Determine the [x, y] coordinate at the center of the cell enclosing the given text.  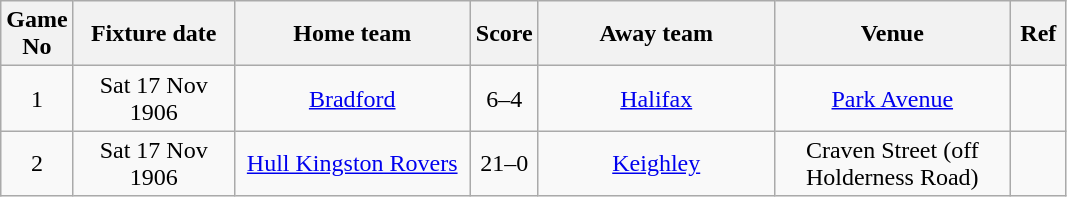
Halifax [656, 98]
1 [37, 98]
Home team [352, 34]
Hull Kingston Rovers [352, 164]
Bradford [352, 98]
Keighley [656, 164]
2 [37, 164]
Game No [37, 34]
Venue [892, 34]
Away team [656, 34]
21–0 [504, 164]
Park Avenue [892, 98]
Fixture date [154, 34]
Ref [1038, 34]
Score [504, 34]
6–4 [504, 98]
Craven Street (off Holderness Road) [892, 164]
